Output the [x, y] coordinate of the center of the cell containing the given text.  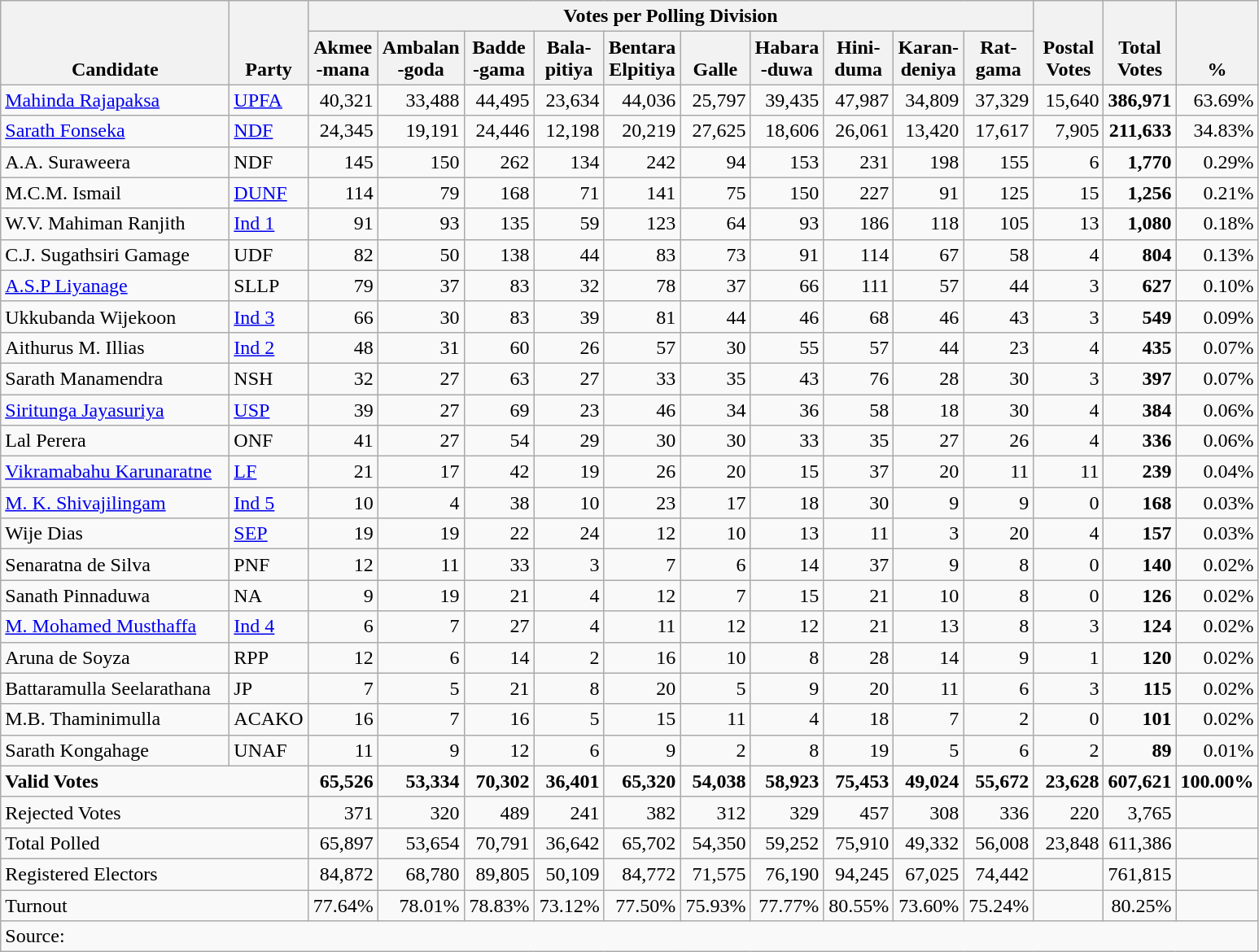
435 [1139, 347]
A.A. Suraweera [116, 162]
140 [1139, 565]
611,386 [1139, 843]
125 [999, 193]
382 [642, 812]
Hini-duma [859, 59]
82 [343, 255]
Votes per Polling Division [671, 16]
PostalVotes [1069, 42]
78.01% [421, 906]
761,815 [1139, 874]
67 [929, 255]
Registered Electors [155, 874]
70,791 [499, 843]
Habara-duwa [787, 59]
262 [499, 162]
38 [499, 503]
115 [1139, 688]
100.00% [1217, 781]
65,897 [343, 843]
607,621 [1139, 781]
211,633 [1139, 131]
220 [1069, 812]
60 [499, 347]
186 [859, 224]
Siritunga Jayasuriya [116, 409]
13,420 [929, 131]
549 [1139, 317]
77.77% [787, 906]
65,702 [642, 843]
71,575 [715, 874]
320 [421, 812]
54,038 [715, 781]
73 [715, 255]
0.04% [1217, 472]
31 [421, 347]
94,245 [859, 874]
W.V. Mahiman Ranjith [116, 224]
68,780 [421, 874]
36 [787, 409]
Ukkubanda Wijekoon [116, 317]
308 [929, 812]
145 [343, 162]
329 [787, 812]
Ambalan-goda [421, 59]
UDF [269, 255]
Galle [715, 59]
56,008 [999, 843]
17,617 [999, 131]
65,320 [642, 781]
23,628 [1069, 781]
77.64% [343, 906]
55 [787, 347]
40,321 [343, 100]
33,488 [421, 100]
23,848 [1069, 843]
73.12% [569, 906]
1,256 [1139, 193]
80.55% [859, 906]
PNF [269, 565]
141 [642, 193]
Rejected Votes [155, 812]
231 [859, 162]
94 [715, 162]
ACAKO [269, 719]
18,606 [787, 131]
Bala-pitiya [569, 59]
0.29% [1217, 162]
Party [269, 42]
24 [569, 534]
0.21% [1217, 193]
1 [1069, 657]
41 [343, 441]
55,672 [999, 781]
47,987 [859, 100]
UNAF [269, 750]
3,765 [1139, 812]
Ind 4 [269, 627]
135 [499, 224]
M.C.M. Ismail [116, 193]
153 [787, 162]
138 [499, 255]
53,334 [421, 781]
0.01% [1217, 750]
804 [1139, 255]
LF [269, 472]
78 [642, 286]
M.B. Thaminimulla [116, 719]
Sarath Kongahage [116, 750]
Wije Dias [116, 534]
% [1217, 42]
76,190 [787, 874]
80.25% [1139, 906]
1,080 [1139, 224]
DUNF [269, 193]
111 [859, 286]
77.50% [642, 906]
44,036 [642, 100]
157 [1139, 534]
39,435 [787, 100]
69 [499, 409]
22 [499, 534]
89,805 [499, 874]
Candidate [116, 42]
34,809 [929, 100]
71 [569, 193]
120 [1139, 657]
75,910 [859, 843]
126 [1139, 596]
SLLP [269, 286]
19,191 [421, 131]
0.10% [1217, 286]
627 [1139, 286]
UPFA [269, 100]
68 [859, 317]
63.69% [1217, 100]
7,905 [1069, 131]
36,401 [569, 781]
Aruna de Soyza [116, 657]
124 [1139, 627]
27,625 [715, 131]
Lal Perera [116, 441]
Vikramabahu Karunaratne [116, 472]
239 [1139, 472]
JP [269, 688]
0.18% [1217, 224]
74,442 [999, 874]
78.83% [499, 906]
123 [642, 224]
84,872 [343, 874]
Mahinda Rajapaksa [116, 100]
75,453 [859, 781]
0.13% [1217, 255]
BentaraElpitiya [642, 59]
34.83% [1217, 131]
59 [569, 224]
155 [999, 162]
29 [569, 441]
54,350 [715, 843]
75.24% [999, 906]
M. Mohamed Musthaffa [116, 627]
75.93% [715, 906]
Sarath Fonseka [116, 131]
Ind 2 [269, 347]
Rat-gama [999, 59]
Valid Votes [155, 781]
RPP [269, 657]
384 [1139, 409]
Ind 3 [269, 317]
84,772 [642, 874]
371 [343, 812]
227 [859, 193]
241 [569, 812]
67,025 [929, 874]
76 [859, 378]
24,345 [343, 131]
Senaratna de Silva [116, 565]
Total Polled [155, 843]
12,198 [569, 131]
Ind 1 [269, 224]
Total Votes [1139, 42]
64 [715, 224]
Ind 5 [269, 503]
23,634 [569, 100]
M. K. Shivajilingam [116, 503]
63 [499, 378]
Aithurus M. Illias [116, 347]
26,061 [859, 131]
SEP [269, 534]
457 [859, 812]
15,640 [1069, 100]
42 [499, 472]
386,971 [1139, 100]
50,109 [569, 874]
489 [499, 812]
A.S.P Liyanage [116, 286]
NA [269, 596]
Akmee-mana [343, 59]
50 [421, 255]
25,797 [715, 100]
1,770 [1139, 162]
134 [569, 162]
24,446 [499, 131]
59,252 [787, 843]
Battaramulla Seelarathana [116, 688]
89 [1139, 750]
49,024 [929, 781]
Sanath Pinnaduwa [116, 596]
Karan-deniya [929, 59]
USP [269, 409]
58,923 [787, 781]
70,302 [499, 781]
48 [343, 347]
105 [999, 224]
Sarath Manamendra [116, 378]
34 [715, 409]
Turnout [155, 906]
ONF [269, 441]
C.J. Sugathsiri Gamage [116, 255]
Source: [630, 937]
0.09% [1217, 317]
75 [715, 193]
Badde-gama [499, 59]
37,329 [999, 100]
36,642 [569, 843]
54 [499, 441]
NSH [269, 378]
397 [1139, 378]
53,654 [421, 843]
312 [715, 812]
65,526 [343, 781]
242 [642, 162]
73.60% [929, 906]
44,495 [499, 100]
101 [1139, 719]
118 [929, 224]
20,219 [642, 131]
81 [642, 317]
49,332 [929, 843]
198 [929, 162]
